Detect which cell encompasses the target text, then output its [x, y] center coordinate. 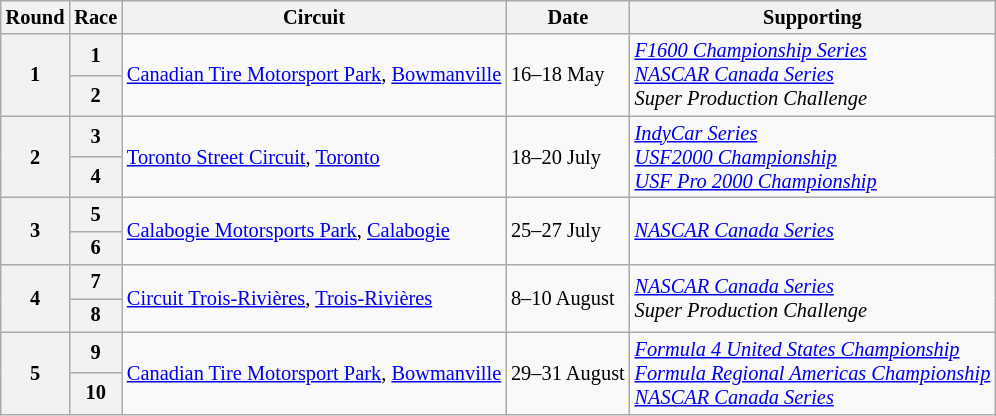
Circuit [314, 17]
Supporting [813, 17]
8 [96, 315]
10 [96, 394]
NASCAR Canada Series [813, 230]
Toronto Street Circuit, Toronto [314, 157]
IndyCar SeriesUSF2000 ChampionshipUSF Pro 2000 Championship [813, 157]
NASCAR Canada SeriesSuper Production Challenge [813, 298]
Round [36, 17]
16–18 May [568, 75]
F1600 Championship SeriesNASCAR Canada SeriesSuper Production Challenge [813, 75]
6 [96, 248]
7 [96, 282]
18–20 July [568, 157]
25–27 July [568, 230]
Formula 4 United States ChampionshipFormula Regional Americas ChampionshipNASCAR Canada Series [813, 373]
Calabogie Motorsports Park, Calabogie [314, 230]
9 [96, 352]
29–31 August [568, 373]
Race [96, 17]
Date [568, 17]
Circuit Trois-Rivières, Trois-Rivières [314, 298]
8–10 August [568, 298]
